For the text-containing cell, return its midpoint in (x, y) coordinate format. 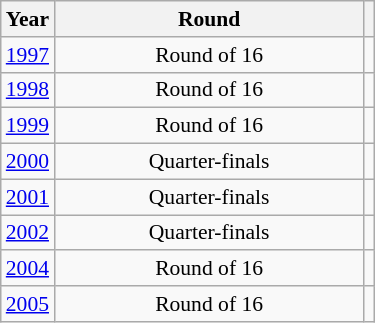
2005 (28, 304)
1997 (28, 55)
2004 (28, 269)
1999 (28, 126)
Year (28, 19)
1998 (28, 90)
2001 (28, 197)
2002 (28, 233)
Round (209, 19)
2000 (28, 162)
